Locate the cell with the specified text and output its (x, y) center coordinate. 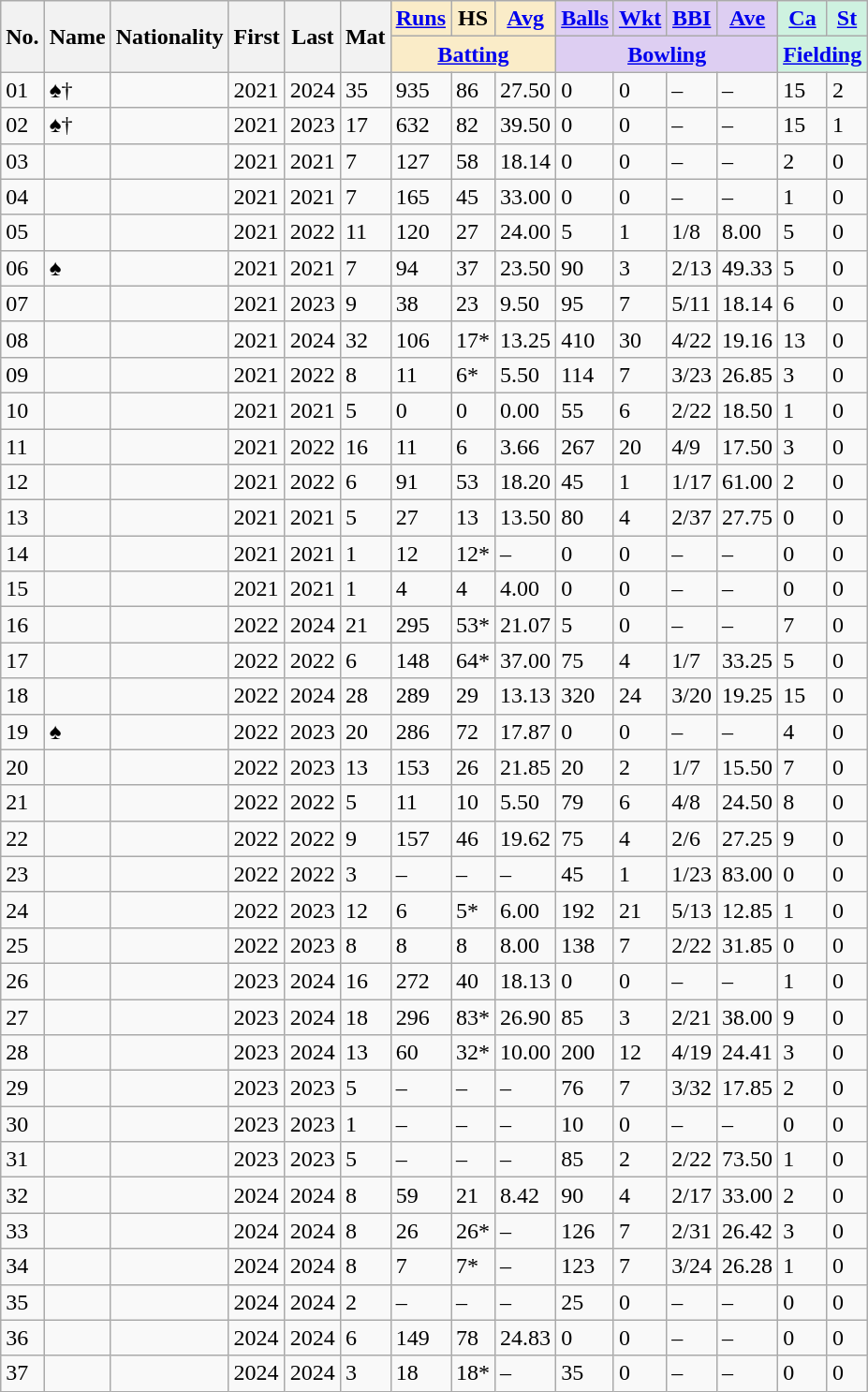
33.25 (747, 660)
37.00 (526, 660)
86 (474, 90)
165 (420, 197)
26* (474, 1231)
33 (22, 1231)
32* (474, 1053)
13.25 (526, 339)
Nationality (169, 37)
49.33 (747, 268)
BBI (692, 19)
1/8 (692, 232)
14 (22, 554)
38 (420, 304)
83* (474, 1016)
18.50 (747, 410)
26.90 (526, 1016)
Ave (747, 19)
0.00 (526, 410)
23.50 (526, 268)
79 (585, 803)
272 (420, 981)
17.50 (747, 447)
36 (22, 1338)
149 (420, 1338)
114 (585, 375)
39.50 (526, 126)
59 (420, 1195)
138 (585, 945)
01 (22, 90)
12.85 (747, 910)
26.42 (747, 1231)
632 (420, 126)
153 (420, 767)
24.41 (747, 1053)
64* (474, 660)
26.28 (747, 1266)
19 (22, 732)
St (846, 19)
Last (313, 37)
19.25 (747, 696)
296 (420, 1016)
126 (585, 1231)
05 (22, 232)
6.00 (526, 910)
26.85 (747, 375)
5/11 (692, 304)
2/6 (692, 838)
17.87 (526, 732)
22 (22, 838)
First (257, 37)
46 (474, 838)
24.50 (747, 803)
8.42 (526, 1195)
83.00 (747, 874)
13.13 (526, 696)
106 (420, 339)
15.50 (747, 767)
Batting (474, 54)
53* (474, 625)
3/20 (692, 696)
3.66 (526, 447)
1/23 (692, 874)
286 (420, 732)
78 (474, 1338)
4.00 (526, 589)
06 (22, 268)
24.83 (526, 1338)
Avg (526, 19)
40 (474, 981)
95 (585, 304)
18.13 (526, 981)
267 (585, 447)
4/22 (692, 339)
935 (420, 90)
72 (474, 732)
2/21 (692, 1016)
Name (77, 37)
12* (474, 554)
HS (474, 19)
Mat (365, 37)
Runs (420, 19)
31.85 (747, 945)
38.00 (747, 1016)
24.00 (526, 232)
27.25 (747, 838)
03 (22, 161)
19.16 (747, 339)
5* (474, 910)
60 (420, 1053)
4/8 (692, 803)
34 (22, 1266)
7* (474, 1266)
3/24 (692, 1266)
07 (22, 304)
17.85 (747, 1088)
73.50 (747, 1160)
9.50 (526, 304)
3/32 (692, 1088)
10.00 (526, 1053)
08 (22, 339)
No. (22, 37)
17* (474, 339)
148 (420, 660)
Balls (585, 19)
2/31 (692, 1231)
02 (22, 126)
6* (474, 375)
3/23 (692, 375)
2/13 (692, 268)
120 (420, 232)
4/9 (692, 447)
09 (22, 375)
5/13 (692, 910)
123 (585, 1266)
27.50 (526, 90)
53 (474, 482)
13.50 (526, 518)
94 (420, 268)
200 (585, 1053)
320 (585, 696)
192 (585, 910)
Wkt (640, 19)
04 (22, 197)
Bowling (667, 54)
27.75 (747, 518)
289 (420, 696)
91 (420, 482)
61.00 (747, 482)
2/37 (692, 518)
157 (420, 838)
82 (474, 126)
18.20 (526, 482)
295 (420, 625)
410 (585, 339)
Ca (803, 19)
19.62 (526, 838)
76 (585, 1088)
21.07 (526, 625)
127 (420, 161)
80 (585, 518)
1/17 (692, 482)
Fielding (822, 54)
55 (585, 410)
21.85 (526, 767)
58 (474, 161)
18* (474, 1373)
31 (22, 1160)
4/19 (692, 1053)
2/17 (692, 1195)
